From the cell containing the given text, extract its center point as (X, Y) coordinate. 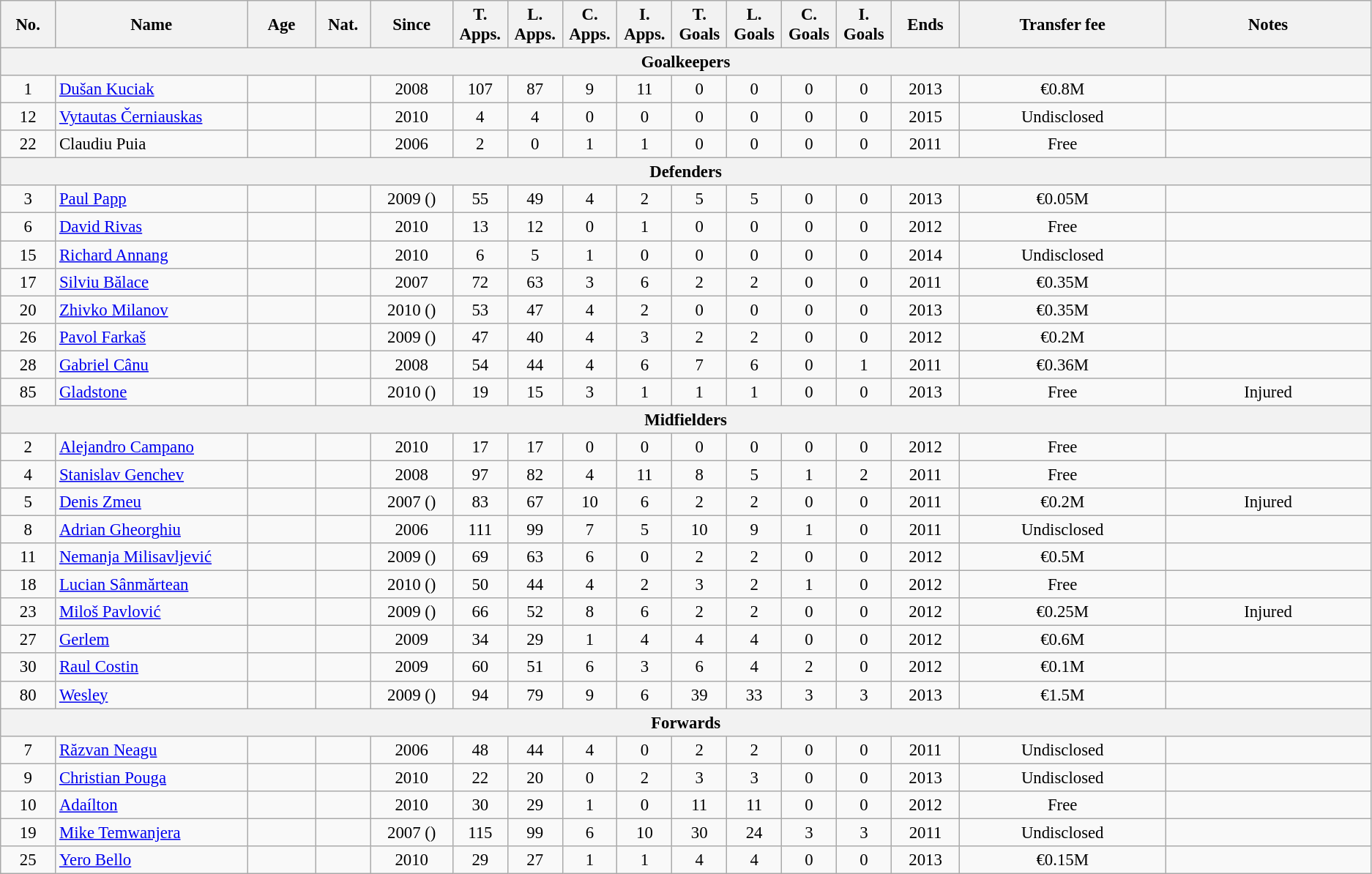
83 (480, 502)
Yero Bello (152, 860)
L. Apps. (534, 25)
2014 (925, 255)
Transfer fee (1063, 25)
T. Goals (700, 25)
26 (28, 337)
Mike Temwanjera (152, 832)
94 (480, 695)
13 (480, 227)
Silviu Bălace (152, 282)
Age (282, 25)
Christian Pouga (152, 777)
111 (480, 530)
48 (480, 750)
Nemanja Milisavljević (152, 557)
Vytautas Černiauskas (152, 117)
85 (28, 392)
25 (28, 860)
Gladstone (152, 392)
Defenders (686, 172)
Raul Costin (152, 668)
Lucian Sânmărtean (152, 585)
Zhivko Milanov (152, 310)
€0.5M (1063, 557)
54 (480, 365)
€0.8M (1063, 89)
€0.1M (1063, 668)
C. Goals (810, 25)
Midfielders (686, 419)
I. Apps. (644, 25)
Pavol Farkaš (152, 337)
53 (480, 310)
49 (534, 200)
Nat. (343, 25)
Alejandro Campano (152, 447)
18 (28, 585)
55 (480, 200)
87 (534, 89)
Forwards (686, 722)
24 (754, 832)
33 (754, 695)
97 (480, 474)
107 (480, 89)
Since (411, 25)
€0.15M (1063, 860)
Wesley (152, 695)
67 (534, 502)
2007 (411, 282)
€0.25M (1063, 612)
Gabriel Cânu (152, 365)
34 (480, 640)
69 (480, 557)
2015 (925, 117)
Claudiu Puia (152, 144)
Richard Annang (152, 255)
Paul Papp (152, 200)
Denis Zmeu (152, 502)
Dušan Kuciak (152, 89)
L. Goals (754, 25)
80 (28, 695)
Notes (1268, 25)
66 (480, 612)
23 (28, 612)
79 (534, 695)
Goalkeepers (686, 62)
39 (700, 695)
Stanislav Genchev (152, 474)
C. Apps. (590, 25)
Adrian Gheorghiu (152, 530)
50 (480, 585)
60 (480, 668)
28 (28, 365)
Răzvan Neagu (152, 750)
Adaílton (152, 805)
72 (480, 282)
Gerlem (152, 640)
51 (534, 668)
David Rivas (152, 227)
No. (28, 25)
115 (480, 832)
I. Goals (864, 25)
€0.36M (1063, 365)
40 (534, 337)
Name (152, 25)
Ends (925, 25)
€1.5M (1063, 695)
Miloš Pavlović (152, 612)
T. Apps. (480, 25)
52 (534, 612)
82 (534, 474)
€0.6M (1063, 640)
€0.05M (1063, 200)
